Scan for the cell matching the given text and deliver its (X, Y) coordinate at center. 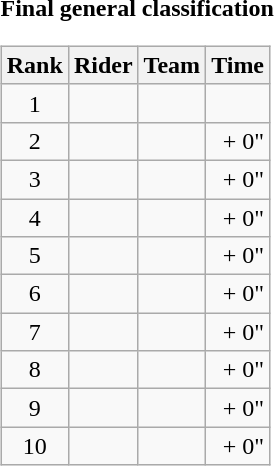
2 (34, 141)
10 (34, 446)
1 (34, 103)
Rank (34, 65)
3 (34, 179)
9 (34, 408)
6 (34, 294)
8 (34, 370)
Time (238, 65)
Rider (103, 65)
7 (34, 332)
5 (34, 256)
Team (172, 65)
4 (34, 217)
